From the cell containing the given text, extract its center point as [X, Y] coordinate. 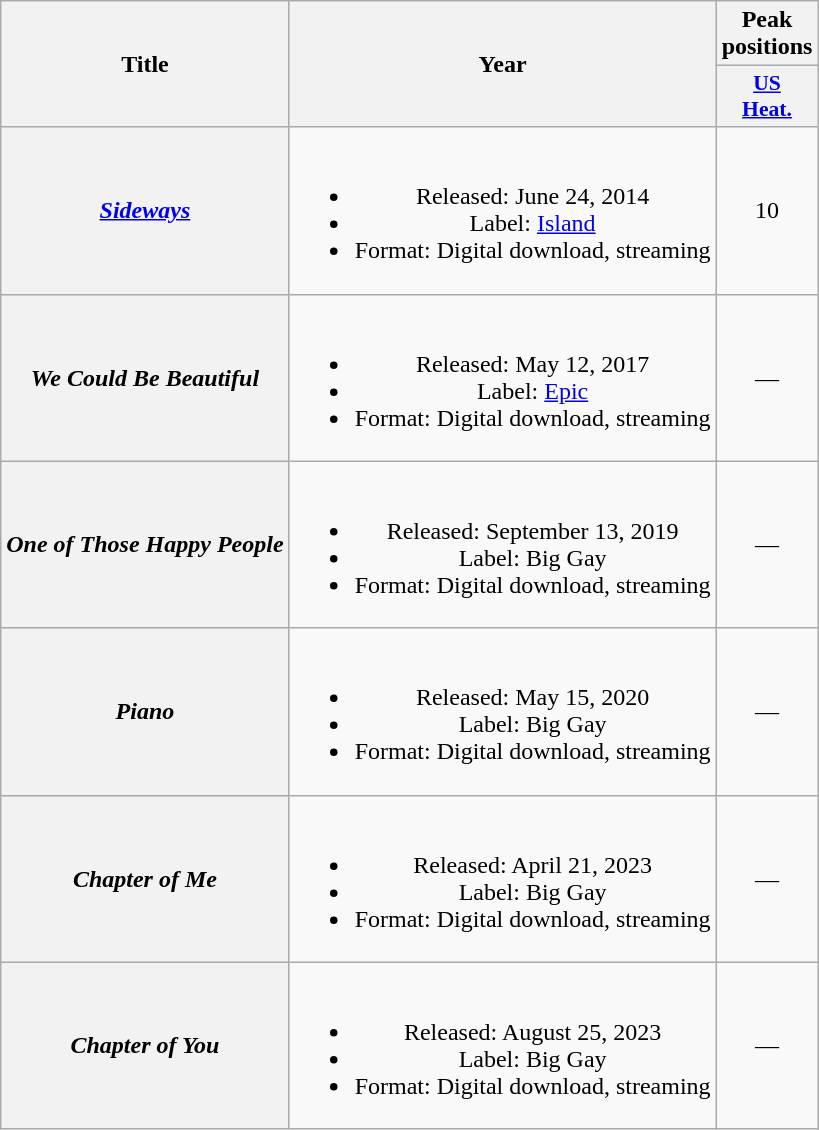
Released: June 24, 2014Label: IslandFormat: Digital download, streaming [502, 210]
We Could Be Beautiful [145, 378]
Title [145, 64]
USHeat. [767, 96]
Sideways [145, 210]
Released: September 13, 2019Label: Big GayFormat: Digital download, streaming [502, 544]
Released: April 21, 2023Label: Big GayFormat: Digital download, streaming [502, 878]
10 [767, 210]
Released: May 12, 2017Label: EpicFormat: Digital download, streaming [502, 378]
Released: August 25, 2023Label: Big GayFormat: Digital download, streaming [502, 1046]
Year [502, 64]
Chapter of You [145, 1046]
Peak positions [767, 34]
Released: May 15, 2020Label: Big GayFormat: Digital download, streaming [502, 712]
Chapter of Me [145, 878]
One of Those Happy People [145, 544]
Piano [145, 712]
